Provide the (x, y) coordinate of the cell's center where the given text is located.  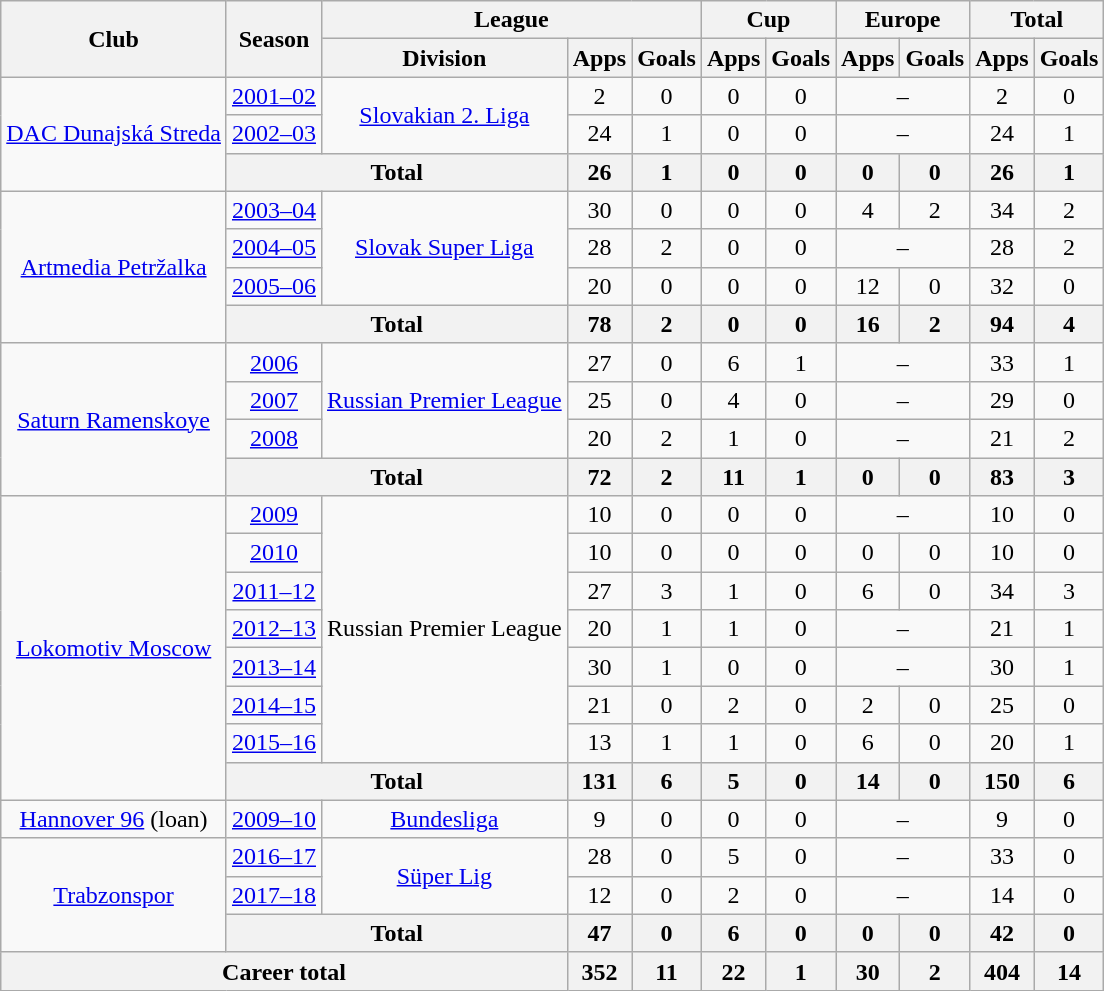
2010 (274, 553)
83 (1002, 477)
Lokomotiv Moscow (114, 648)
2002–03 (274, 134)
Trabzonspor (114, 895)
2015–16 (274, 743)
2017–18 (274, 895)
13 (599, 743)
2014–15 (274, 705)
2016–17 (274, 857)
2009 (274, 515)
Division (445, 58)
16 (868, 324)
2001–02 (274, 96)
Career total (284, 971)
Süper Lig (445, 876)
2008 (274, 438)
78 (599, 324)
Hannover 96 (loan) (114, 819)
DAC Dunajská Streda (114, 134)
352 (599, 971)
29 (1002, 400)
131 (599, 781)
22 (733, 971)
404 (1002, 971)
Season (274, 39)
2013–14 (274, 667)
2007 (274, 400)
2005–06 (274, 286)
League (512, 20)
Europe (903, 20)
2012–13 (274, 629)
42 (1002, 933)
72 (599, 477)
2011–12 (274, 591)
Saturn Ramenskoye (114, 419)
32 (1002, 286)
2009–10 (274, 819)
Slovakian 2. Liga (445, 115)
Cup (768, 20)
2003–04 (274, 210)
Slovak Super Liga (445, 248)
47 (599, 933)
2004–05 (274, 248)
Bundesliga (445, 819)
Club (114, 39)
2006 (274, 362)
94 (1002, 324)
150 (1002, 781)
Artmedia Petržalka (114, 267)
